Find where the given text appears and provide that cell's center as (X, Y) coordinate. 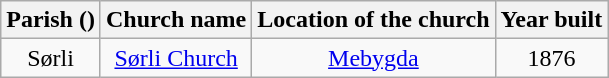
Sørli Church (176, 58)
Sørli (51, 58)
Parish () (51, 20)
Location of the church (374, 20)
Church name (176, 20)
Mebygda (374, 58)
1876 (552, 58)
Year built (552, 20)
